Output the (x, y) coordinate of the center of the cell containing the given text.  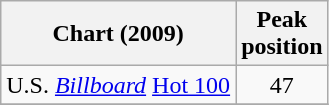
47 (282, 85)
Peakposition (282, 34)
U.S. Billboard Hot 100 (118, 85)
Chart (2009) (118, 34)
